Provide the (X, Y) coordinate of the cell's center where the given text is located.  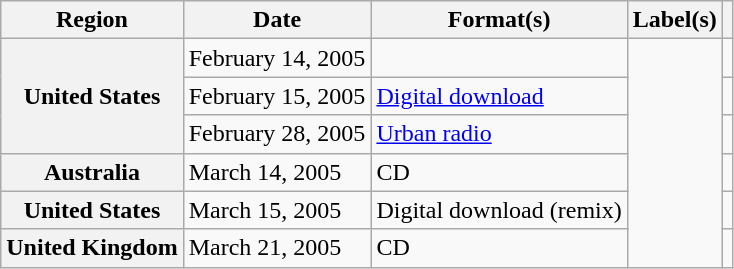
March 14, 2005 (277, 172)
Format(s) (499, 20)
Urban radio (499, 134)
March 21, 2005 (277, 248)
Australia (92, 172)
United Kingdom (92, 248)
February 15, 2005 (277, 96)
Digital download (499, 96)
February 14, 2005 (277, 58)
Region (92, 20)
Date (277, 20)
Digital download (remix) (499, 210)
February 28, 2005 (277, 134)
Label(s) (674, 20)
March 15, 2005 (277, 210)
